For the text-containing cell, return its midpoint in [x, y] coordinate format. 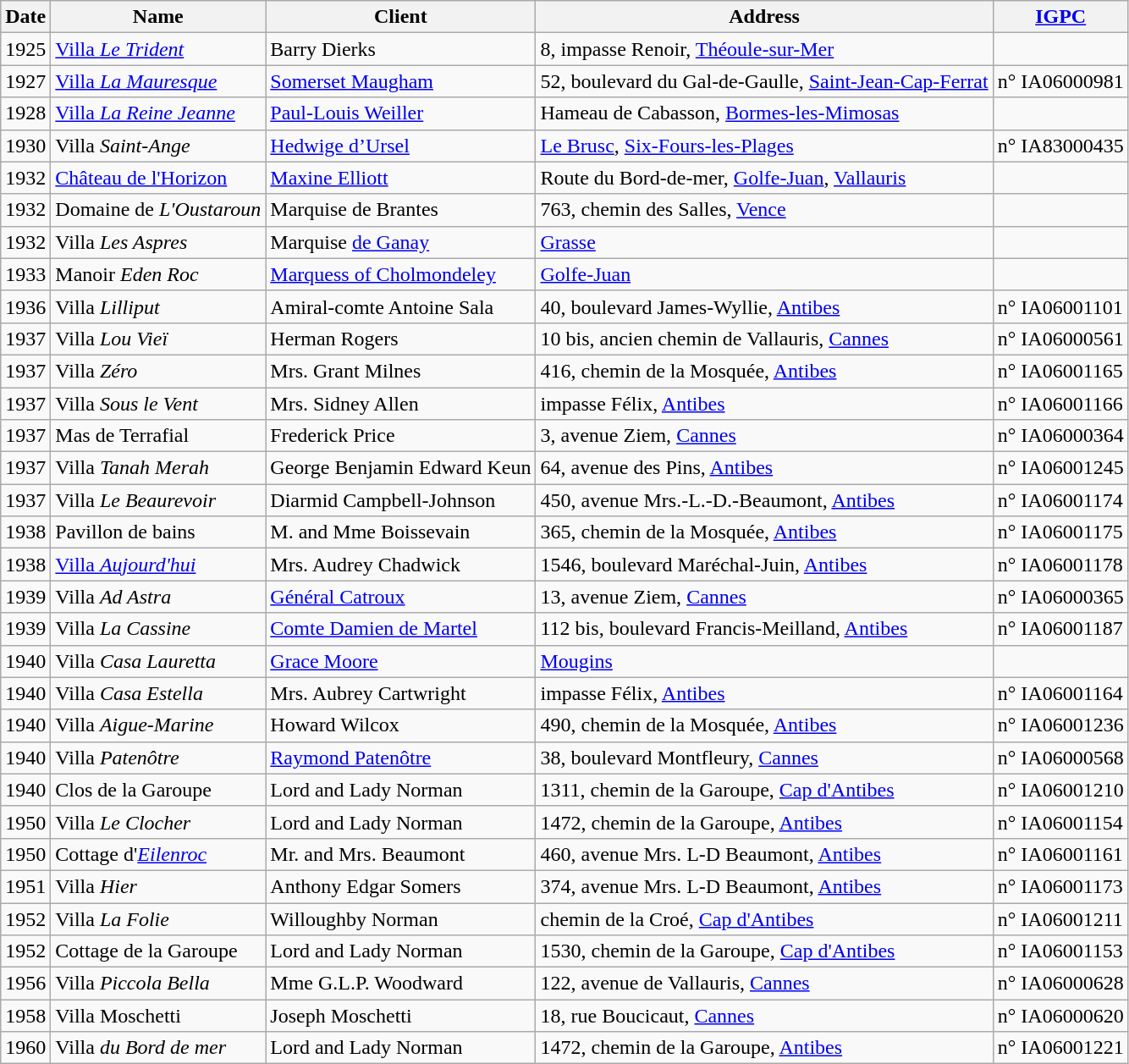
Willoughby Norman [401, 918]
Le Brusc, Six-Fours-les-Plages [764, 146]
18, rue Boucicaut, Cannes [764, 1016]
416, chemin de la Mosquée, Antibes [764, 371]
Mrs. Aubrey Cartwright [401, 693]
Client [401, 17]
Name [158, 17]
n° IA06001101 [1060, 306]
n° IA06001153 [1060, 951]
Grasse [764, 242]
n° IA06000620 [1060, 1016]
Paul-Louis Weiller [401, 113]
Villa Zéro [158, 371]
374, avenue Mrs. L-D Beaumont, Antibes [764, 886]
Villa Moschetti [158, 1016]
n° IA06001164 [1060, 693]
Villa La Reine Jeanne [158, 113]
n° IA06001175 [1060, 532]
1925 [25, 49]
38, boulevard Montfleury, Cannes [764, 758]
Villa Ad Astra [158, 597]
Villa du Bord de mer [158, 1048]
Diarmid Campbell-Johnson [401, 500]
Marquise de Ganay [401, 242]
Villa Aigue-Marine [158, 725]
Domaine de L'Oustaroun [158, 210]
Mas de Terrafial [158, 436]
n° IA06001236 [1060, 725]
Villa Le Beaurevoir [158, 500]
n° IA06000561 [1060, 339]
Route du Bord-de-mer, Golfe-Juan, Vallauris [764, 178]
Villa La Mauresque [158, 81]
Address [764, 17]
n° IA06000568 [1060, 758]
Comte Damien de Martel [401, 629]
Général Catroux [401, 597]
n° IA06001221 [1060, 1048]
Villa Aujourd'hui [158, 565]
1958 [25, 1016]
10 bis, ancien chemin de Vallauris, Cannes [764, 339]
Mrs. Audrey Chadwick [401, 565]
Barry Dierks [401, 49]
n° IA06001166 [1060, 404]
1927 [25, 81]
490, chemin de la Mosquée, Antibes [764, 725]
n° IA06001161 [1060, 854]
n° IA06000981 [1060, 81]
1936 [25, 306]
450, avenue Mrs.-L.-D.-Beaumont, Antibes [764, 500]
Mrs. Sidney Allen [401, 404]
Cottage d'Eilenroc [158, 854]
Marquise de Brantes [401, 210]
112 bis, boulevard Francis-Meilland, Antibes [764, 629]
Villa Casa Estella [158, 693]
1530, chemin de la Garoupe, Cap d'Antibes [764, 951]
64, avenue des Pins, Antibes [764, 468]
763, chemin des Salles, Vence [764, 210]
460, avenue Mrs. L-D Beaumont, Antibes [764, 854]
Maxine Elliott [401, 178]
n° IA06000364 [1060, 436]
Villa Le Clocher [158, 822]
Villa Lilliput [158, 306]
1956 [25, 984]
Villa Hier [158, 886]
George Benjamin Edward Keun [401, 468]
365, chemin de la Mosquée, Antibes [764, 532]
1546, boulevard Maréchal-Juin, Antibes [764, 565]
n° IA06001245 [1060, 468]
Frederick Price [401, 436]
Joseph Moschetti [401, 1016]
Villa Sous le Vent [158, 404]
Villa Piccola Bella [158, 984]
n° IA06000365 [1060, 597]
Villa La Folie [158, 918]
Mr. and Mrs. Beaumont [401, 854]
Pavillon de bains [158, 532]
n° IA06001173 [1060, 886]
n° IA06001210 [1060, 790]
n° IA06001174 [1060, 500]
n° IA06001187 [1060, 629]
Villa Tanah Merah [158, 468]
n° IA06001178 [1060, 565]
n° IA06001154 [1060, 822]
n° IA06001165 [1060, 371]
Château de l'Horizon [158, 178]
Villa Lou Vieï [158, 339]
1951 [25, 886]
chemin de la Croé, Cap d'Antibes [764, 918]
Villa Les Aspres [158, 242]
Villa Saint-Ange [158, 146]
Howard Wilcox [401, 725]
1933 [25, 274]
1960 [25, 1048]
n° IA06000628 [1060, 984]
8, impasse Renoir, Théoule-sur-Mer [764, 49]
Hedwige d’Ursel [401, 146]
3, avenue Ziem, Cannes [764, 436]
Villa Casa Lauretta [158, 661]
Marquess of Cholmondeley [401, 274]
Villa Le Trident [158, 49]
Mrs. Grant Milnes [401, 371]
Grace Moore [401, 661]
Villa Patenôtre [158, 758]
IGPC [1060, 17]
Somerset Maugham [401, 81]
Raymond Patenôtre [401, 758]
1311, chemin de la Garoupe, Cap d'Antibes [764, 790]
Hameau de Cabasson, Bormes-les-Mimosas [764, 113]
40, boulevard James-Wyllie, Antibes [764, 306]
Villa La Cassine [158, 629]
13, avenue Ziem, Cannes [764, 597]
Date [25, 17]
52, boulevard du Gal-de-Gaulle, Saint-Jean-Cap-Ferrat [764, 81]
M. and Mme Boissevain [401, 532]
Clos de la Garoupe [158, 790]
n° IA83000435 [1060, 146]
Cottage de la Garoupe [158, 951]
Anthony Edgar Somers [401, 886]
Mougins [764, 661]
Mme G.L.P. Woodward [401, 984]
Amiral-comte Antoine Sala [401, 306]
Herman Rogers [401, 339]
Manoir Eden Roc [158, 274]
122, avenue de Vallauris, Cannes [764, 984]
1928 [25, 113]
Golfe-Juan [764, 274]
n° IA06001211 [1060, 918]
1930 [25, 146]
